Return the (x, y) coordinate for the center point of the cell that contains the specified text.  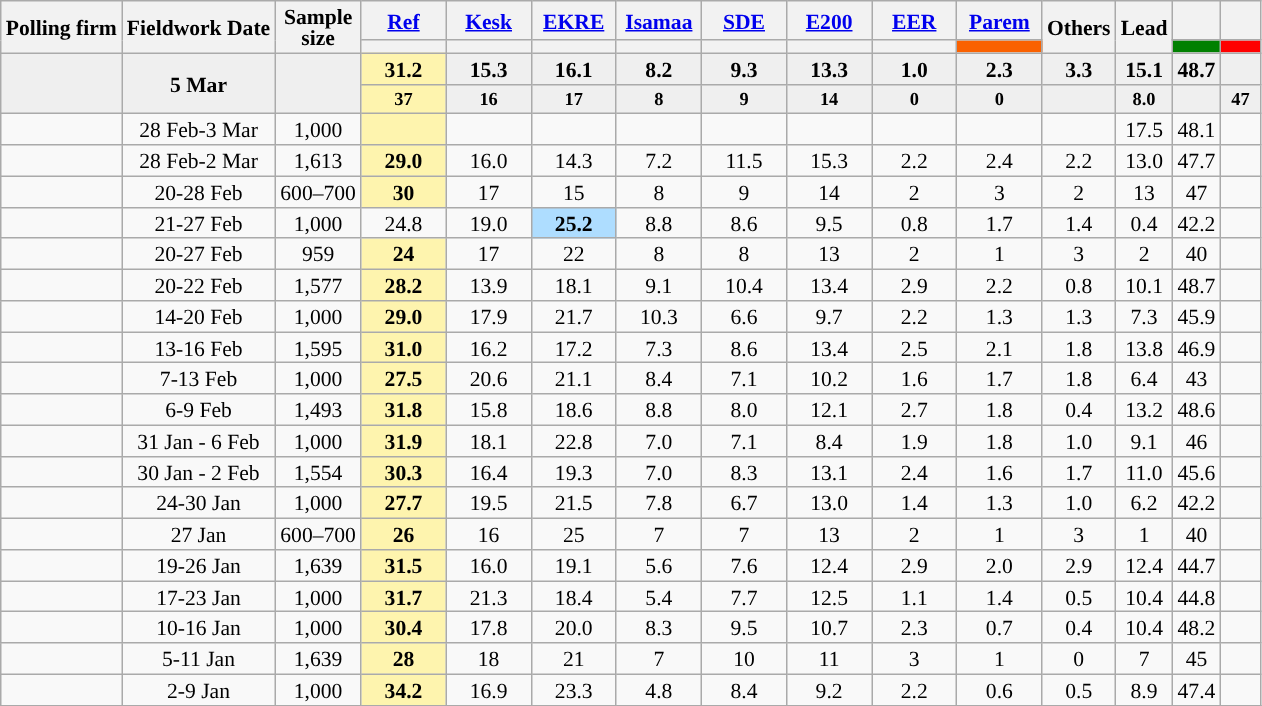
10.1 (1144, 286)
1,554 (318, 472)
31 Jan - 6 Feb (198, 440)
10.2 (830, 378)
20.0 (574, 628)
28 (404, 658)
13.9 (488, 286)
E200 (830, 20)
11.0 (1144, 472)
5.6 (658, 566)
15 (574, 192)
19.1 (574, 566)
1.9 (914, 440)
9.2 (830, 690)
24 (404, 254)
31.9 (404, 440)
2.1 (1000, 348)
21.5 (574, 504)
24.8 (404, 224)
1.1 (914, 596)
2-9 Jan (198, 690)
22.8 (574, 440)
31.5 (404, 566)
17.5 (1144, 130)
7.6 (744, 566)
19.0 (488, 224)
23.3 (574, 690)
31.2 (404, 68)
31.7 (404, 596)
27.5 (404, 378)
Ref (404, 20)
2.7 (914, 410)
28 Feb-3 Mar (198, 130)
37 (404, 99)
19.3 (574, 472)
14-20 Feb (198, 316)
31.8 (404, 410)
18.4 (574, 596)
6.6 (744, 316)
12.5 (830, 596)
7.2 (658, 160)
12.1 (830, 410)
19.5 (488, 504)
8.9 (1144, 690)
0.6 (1000, 690)
2.0 (1000, 566)
28 Feb-2 Mar (198, 160)
46.9 (1197, 348)
17.8 (488, 628)
44.8 (1197, 596)
16.9 (488, 690)
46 (1197, 440)
17.9 (488, 316)
EKRE (574, 20)
2.5 (914, 348)
15.1 (1144, 68)
20-28 Feb (198, 192)
21.7 (574, 316)
SDE (744, 20)
13.1 (830, 472)
6-9 Feb (198, 410)
47.4 (1197, 690)
21.1 (574, 378)
25.2 (574, 224)
21 (574, 658)
13.2 (1144, 410)
27 Jan (198, 534)
7-13 Feb (198, 378)
18 (488, 658)
959 (318, 254)
43 (1197, 378)
13.3 (830, 68)
5 Mar (198, 84)
10-16 Jan (198, 628)
Lead (1144, 27)
8.2 (658, 68)
18.6 (574, 410)
Others (1079, 27)
EER (914, 20)
0.7 (1000, 628)
1,595 (318, 348)
16.2 (488, 348)
20-22 Feb (198, 286)
6.2 (1144, 504)
47.7 (1197, 160)
21.3 (488, 596)
28.2 (404, 286)
4.8 (658, 690)
3.3 (1079, 68)
17-23 Jan (198, 596)
34.2 (404, 690)
7.7 (744, 596)
10.7 (830, 628)
30 (404, 192)
Isamaa (658, 20)
45.6 (1197, 472)
22 (574, 254)
31.0 (404, 348)
1,613 (318, 160)
17.2 (574, 348)
5-11 Jan (198, 658)
Parem (1000, 20)
9.3 (744, 68)
13-16 Feb (198, 348)
30.4 (404, 628)
9.7 (830, 316)
11.5 (744, 160)
Samplesize (318, 27)
30.3 (404, 472)
21-27 Feb (198, 224)
6.7 (744, 504)
15.8 (488, 410)
48.1 (1197, 130)
5.4 (658, 596)
16.1 (574, 68)
Polling firm (62, 27)
Kesk (488, 20)
45.9 (1197, 316)
Fieldwork Date (198, 27)
14.3 (574, 160)
24-30 Jan (198, 504)
45 (1197, 658)
10 (744, 658)
44.7 (1197, 566)
27.7 (404, 504)
11 (830, 658)
13.8 (1144, 348)
7.8 (658, 504)
25 (574, 534)
6.4 (1144, 378)
26 (404, 534)
20.6 (488, 378)
48.6 (1197, 410)
20-27 Feb (198, 254)
30 Jan - 2 Feb (198, 472)
19-26 Jan (198, 566)
48.2 (1197, 628)
1,577 (318, 286)
1,493 (318, 410)
16.4 (488, 472)
10.3 (658, 316)
